Capture the cell that displays the provided text and extract its (X, Y) central coordinate. 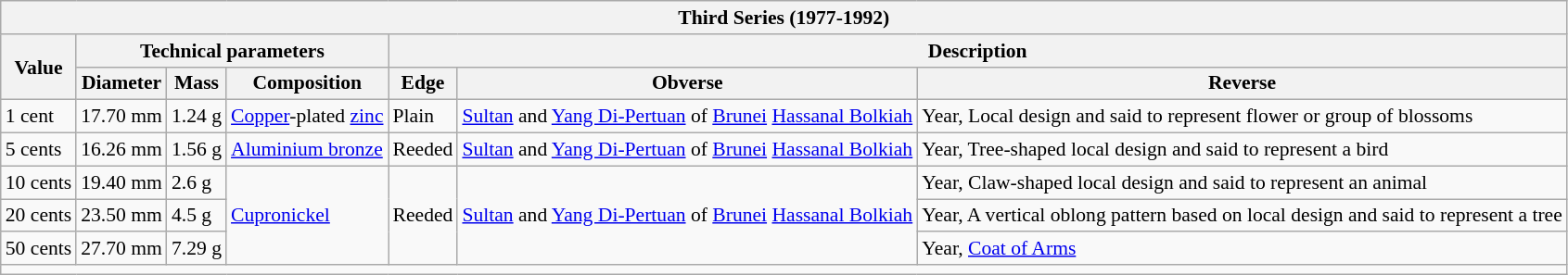
19.40 mm (121, 182)
10 cents (39, 182)
Obverse (687, 83)
1.56 g (197, 150)
17.70 mm (121, 117)
Copper-plated zinc (308, 117)
27.70 mm (121, 249)
2.6 g (197, 182)
Year, Tree-shaped local design and said to represent a bird (1243, 150)
Edge (423, 83)
5 cents (39, 150)
7.29 g (197, 249)
Aluminium bronze (308, 150)
Year, Claw-shaped local design and said to represent an animal (1243, 182)
20 cents (39, 216)
1 cent (39, 117)
Year, Local design and said to represent flower or group of blossoms (1243, 117)
Mass (197, 83)
Description (977, 51)
Value (39, 67)
Cupronickel (308, 215)
Year, A vertical oblong pattern based on local design and said to represent a tree (1243, 216)
Reverse (1243, 83)
50 cents (39, 249)
Year, Coat of Arms (1243, 249)
16.26 mm (121, 150)
1.24 g (197, 117)
Diameter (121, 83)
Technical parameters (232, 51)
Plain (423, 117)
23.50 mm (121, 216)
Third Series (1977-1992) (784, 18)
Composition (308, 83)
4.5 g (197, 216)
